Provide the (X, Y) coordinate of the cell's center where the given text is located.  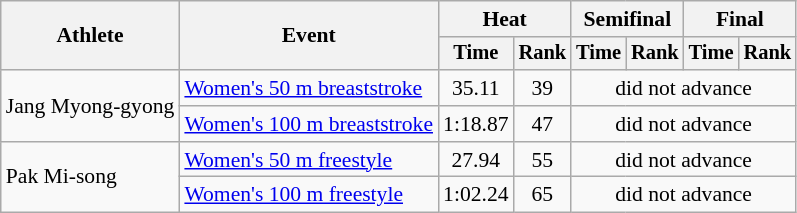
55 (543, 160)
Final (740, 19)
Pak Mi-song (90, 178)
47 (543, 124)
Women's 100 m breaststroke (308, 124)
65 (543, 195)
Athlete (90, 36)
Women's 50 m breaststroke (308, 88)
Women's 50 m freestyle (308, 160)
39 (543, 88)
1:18.87 (476, 124)
Women's 100 m freestyle (308, 195)
Jang Myong-gyong (90, 106)
Heat (504, 19)
1:02.24 (476, 195)
Semifinal (627, 19)
35.11 (476, 88)
Event (308, 36)
27.94 (476, 160)
